Extract the (x, y) coordinate from the center of the cell holding the provided text.  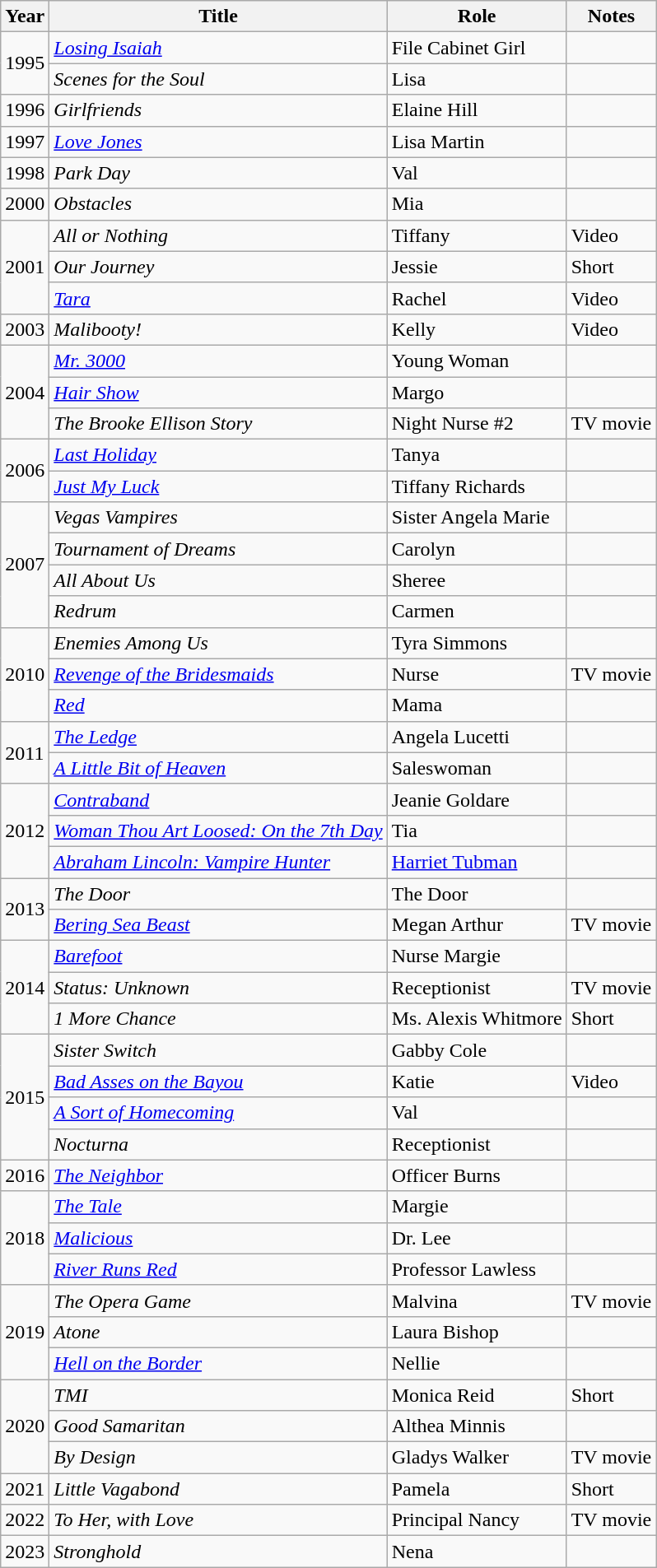
Tanya (477, 455)
1998 (25, 173)
Sister Angela Marie (477, 518)
Barefoot (218, 956)
Saleswoman (477, 768)
Officer Burns (477, 1175)
2004 (25, 392)
Mama (477, 705)
All About Us (218, 580)
Love Jones (218, 142)
Bad Asses on the Bayou (218, 1082)
Stronghold (218, 1552)
Notes (611, 16)
The Brooke Ellison Story (218, 424)
Kelly (477, 329)
1997 (25, 142)
2012 (25, 831)
Margie (477, 1207)
2003 (25, 329)
All or Nothing (218, 235)
Professor Lawless (477, 1269)
Enemies Among Us (218, 643)
Katie (477, 1082)
A Sort of Homecoming (218, 1113)
Nocturna (218, 1144)
Mr. 3000 (218, 361)
Our Journey (218, 267)
Malibooty! (218, 329)
Role (477, 16)
Losing Isaiah (218, 48)
2021 (25, 1489)
Tyra Simmons (477, 643)
Abraham Lincoln: Vampire Hunter (218, 862)
Lisa (477, 79)
2014 (25, 988)
Vegas Vampires (218, 518)
The Opera Game (218, 1300)
Tiffany Richards (477, 486)
Megan Arthur (477, 925)
2022 (25, 1520)
Hair Show (218, 393)
Jeanie Goldare (477, 799)
Bering Sea Beast (218, 925)
Tia (477, 831)
Revenge of the Bridesmaids (218, 674)
2023 (25, 1552)
Malvina (477, 1300)
Redrum (218, 612)
Good Samaritan (218, 1426)
Angela Lucetti (477, 737)
Carmen (477, 612)
A Little Bit of Heaven (218, 768)
File Cabinet Girl (477, 48)
Althea Minnis (477, 1426)
Sister Switch (218, 1050)
Obstacles (218, 204)
Dr. Lee (477, 1238)
Tara (218, 298)
Contraband (218, 799)
Nurse (477, 674)
Night Nurse #2 (477, 424)
Gladys Walker (477, 1458)
Monica Reid (477, 1395)
The Tale (218, 1207)
Lisa Martin (477, 142)
2001 (25, 267)
Rachel (477, 298)
Harriet Tubman (477, 862)
Year (25, 16)
To Her, with Love (218, 1520)
Just My Luck (218, 486)
Status: Unknown (218, 988)
Scenes for the Soul (218, 79)
Gabby Cole (477, 1050)
Carolyn (477, 549)
2006 (25, 471)
Girlfriends (218, 110)
2018 (25, 1238)
Little Vagabond (218, 1489)
Last Holiday (218, 455)
Nellie (477, 1363)
Tiffany (477, 235)
Hell on the Border (218, 1363)
Tournament of Dreams (218, 549)
Margo (477, 393)
Young Woman (477, 361)
Mia (477, 204)
Elaine Hill (477, 110)
Red (218, 705)
1 More Chance (218, 1019)
Principal Nancy (477, 1520)
River Runs Red (218, 1269)
Pamela (477, 1489)
Nena (477, 1552)
Ms. Alexis Whitmore (477, 1019)
TMI (218, 1395)
Jessie (477, 267)
2010 (25, 674)
1996 (25, 110)
Laura Bishop (477, 1332)
The Neighbor (218, 1175)
Atone (218, 1332)
Woman Thou Art Loosed: On the 7th Day (218, 831)
2011 (25, 752)
By Design (218, 1458)
2016 (25, 1175)
Nurse Margie (477, 956)
2019 (25, 1332)
The Ledge (218, 737)
2007 (25, 565)
Title (218, 16)
2015 (25, 1097)
2000 (25, 204)
1995 (25, 63)
2013 (25, 909)
Park Day (218, 173)
Sheree (477, 580)
2020 (25, 1426)
Malicious (218, 1238)
